Find where the given text appears and provide that cell's center as [x, y] coordinate. 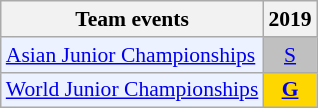
Team events [132, 19]
World Junior Championships [132, 90]
S [290, 55]
G [290, 90]
2019 [290, 19]
Asian Junior Championships [132, 55]
